Extract the [x, y] coordinate from the center of the cell holding the provided text.  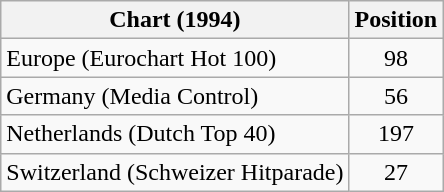
Chart (1994) [175, 20]
Netherlands (Dutch Top 40) [175, 134]
56 [396, 96]
Europe (Eurochart Hot 100) [175, 58]
Position [396, 20]
Switzerland (Schweizer Hitparade) [175, 172]
27 [396, 172]
98 [396, 58]
197 [396, 134]
Germany (Media Control) [175, 96]
